Determine the [X, Y] coordinate at the center of the cell enclosing the given text.  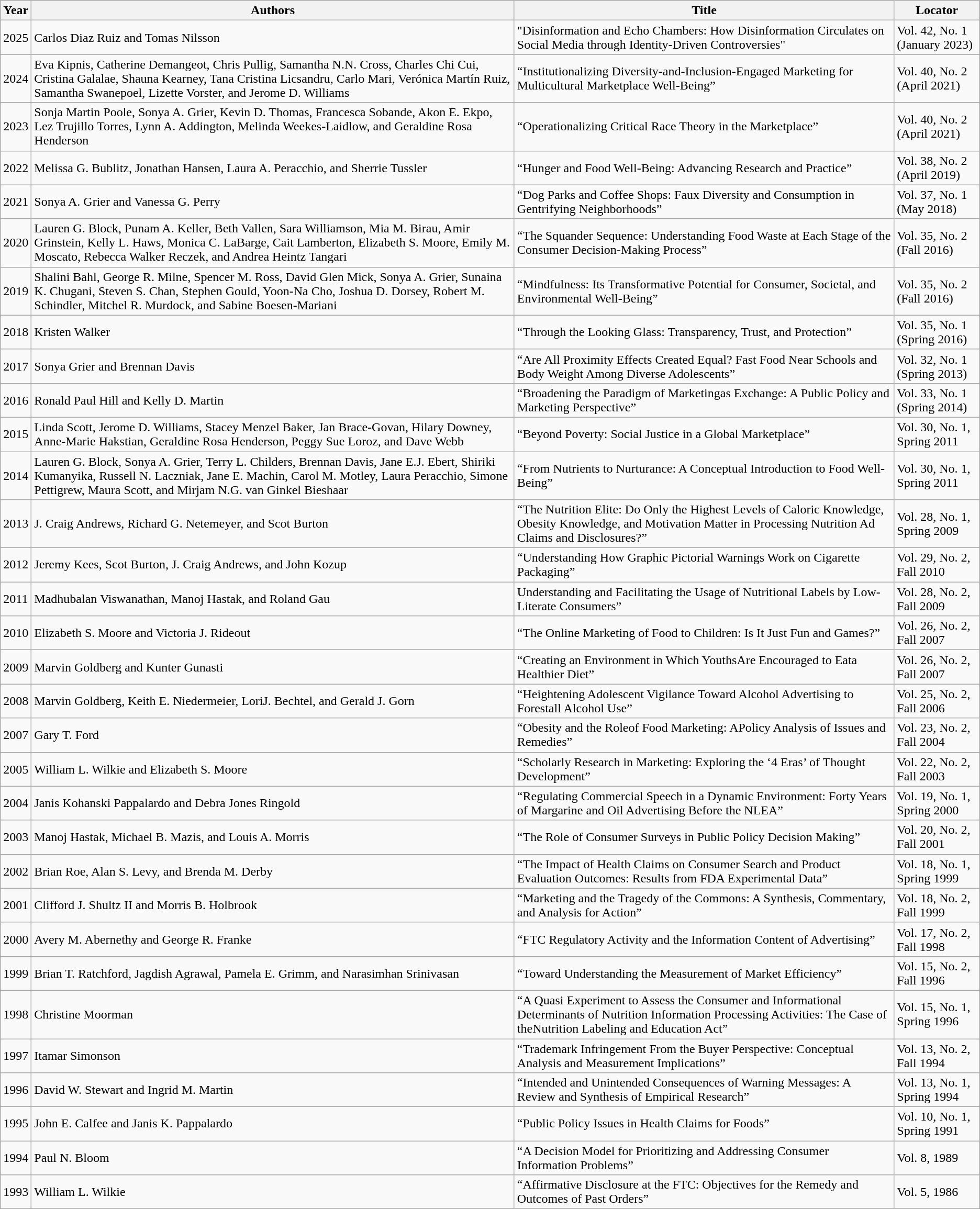
“Hunger and Food Well-Being: Advancing Research and Practice” [704, 167]
“Trademark Infringement From the Buyer Perspective: Conceptual Analysis and Measurement Implications” [704, 1055]
2005 [16, 769]
Brian T. Ratchford, Jagdish Agrawal, Pamela E. Grimm, and Narasimhan Srinivasan [273, 973]
“FTC Regulatory Activity and the Information Content of Advertising” [704, 939]
J. Craig Andrews, Richard G. Netemeyer, and Scot Burton [273, 524]
2024 [16, 79]
Vol. 35, No. 1 (Spring 2016) [937, 332]
Gary T. Ford [273, 735]
Janis Kohanski Pappalardo and Debra Jones Ringold [273, 803]
“Marketing and the Tragedy of the Commons: A Synthesis, Commentary, and Analysis for Action” [704, 905]
1993 [16, 1192]
Vol. 19, No. 1, Spring 2000 [937, 803]
Year [16, 10]
Paul N. Bloom [273, 1158]
Clifford J. Shultz II and Morris B. Holbrook [273, 905]
“Operationalizing Critical Race Theory in the Marketplace” [704, 127]
Vol. 13, No. 1, Spring 1994 [937, 1090]
“Creating an Environment in Which YouthsAre Encouraged to Eata Healthier Diet” [704, 667]
Avery M. Abernethy and George R. Franke [273, 939]
2008 [16, 701]
“Regulating Commercial Speech in a Dynamic Environment: Forty Years of Margarine and Oil Advertising Before the NLEA” [704, 803]
Sonya A. Grier and Vanessa G. Perry [273, 202]
Vol. 17, No. 2, Fall 1998 [937, 939]
Vol. 29, No. 2, Fall 2010 [937, 565]
2017 [16, 366]
Marvin Goldberg and Kunter Gunasti [273, 667]
“Broadening the Paradigm of Marketingas Exchange: A Public Policy and Marketing Perspective​” [704, 400]
“Public Policy Issues in Health Claims for Foods” [704, 1124]
“The Role of Consumer Surveys in Public Policy Decision Making” [704, 837]
1997 [16, 1055]
Marvin Goldberg, Keith E. Niedermeier, LoriJ. Bechtel, and Gerald J. Gorn [273, 701]
1999 [16, 973]
2023 [16, 127]
Jeremy Kees, Scot Burton, J. Craig Andrews, and John Kozup [273, 565]
2009 [16, 667]
“Understanding How Graphic Pictorial Warnings Work on Cigarette Packaging” [704, 565]
Christine Moorman [273, 1014]
“A Decision Model for Prioritizing and Addressing Consumer Information Problems” [704, 1158]
Vol. 22, No. 2, Fall 2003 [937, 769]
Vol. 20, No. 2, Fall 2001 [937, 837]
2007 [16, 735]
2011 [16, 599]
Vol. 10, No. 1, Spring 1991 [937, 1124]
Vol. 18, No. 1, Spring 1999 [937, 871]
2025 [16, 38]
Vol. 42, No. 1 (January 2023) [937, 38]
2010 [16, 633]
Vol. 28, No. 1, Spring 2009 [937, 524]
“Are All Proximity Effects Created Equal? Fast Food Near Schools and Body Weight Among Diverse Adolescents” [704, 366]
2012 [16, 565]
“Intended and Unintended Consequences of Warning Messages: A Review and Synthesis of Empirical Research” [704, 1090]
Elizabeth S. Moore and Victoria J. Rideout [273, 633]
Ronald Paul Hill and Kelly D. Martin [273, 400]
"Disinformation and Echo Chambers: How Disinformation Circulates on Social Media through Identity-Driven Controversies" [704, 38]
2013 [16, 524]
Understanding and Facilitating the Usage of Nutritional Labels by Low-Literate Consumers” [704, 599]
“The Squander Sequence: Understanding Food Waste at Each Stage of the Consumer Decision-Making Process” [704, 243]
Melissa G. Bublitz, Jonathan Hansen, Laura A. Peracchio, and Sherrie Tussler [273, 167]
2002 [16, 871]
Locator [937, 10]
“Obesity and the Roleof Food Marketing: APolicy Analysis of Issues and Remedies” [704, 735]
Kristen Walker [273, 332]
“Through the Looking Glass: Transparency, Trust, and Protection” [704, 332]
“Toward Understanding the Measurement of Market Efficiency” [704, 973]
“Beyond Poverty: Social Justice in a Global Marketplace​” [704, 434]
2004 [16, 803]
2018 [16, 332]
2015 [16, 434]
Title [704, 10]
Brian Roe, Alan S. Levy, and Brenda M. Derby [273, 871]
2001 [16, 905]
Vol. 23, No. 2, Fall 2004 [937, 735]
“Institutionalizing Diversity-and-Inclusion-Engaged Marketing for Multicultural Marketplace Well-Being” [704, 79]
Vol. 25, No. 2, Fall 2006 [937, 701]
Manoj Hastak, Michael B. Mazis, and Louis A. Morris [273, 837]
David W. Stewart and Ingrid M. Martin [273, 1090]
“The Impact of Health Claims on Consumer Search and Product Evaluation Outcomes: Results from FDA Experimental Data” [704, 871]
2021 [16, 202]
Vol. 15, No. 2, Fall 1996 [937, 973]
1998 [16, 1014]
Sonya Grier and Brennan Davis [273, 366]
Vol. 15, No. 1, Spring 1996 [937, 1014]
“Heightening Adolescent Vigilance Toward Alcohol Advertising to Forestall Alcohol Use” [704, 701]
Vol. 37, No. 1 (May 2018) [937, 202]
Vol. 8, 1989 [937, 1158]
“Scholarly Research in Marketing: Exploring the ‘4 Eras’ of Thought Development” [704, 769]
Vol. 28, No. 2, Fall 2009 [937, 599]
“From Nutrients to Nurturance: A Conceptual Introduction to Food Well-Being” [704, 475]
2000 [16, 939]
Vol. 33, No. 1 (Spring 2014) [937, 400]
“Mindfulness: Its Transformative Potential for Consumer, Societal, and Environmental Well-Being” [704, 291]
Madhubalan Viswanathan, Manoj Hastak, and Roland Gau [273, 599]
John E. Calfee and Janis K. Pappalardo [273, 1124]
Vol. 5, 1986 [937, 1192]
1995 [16, 1124]
Vol. 38, No. 2 (April 2019) [937, 167]
2022 [16, 167]
2003 [16, 837]
Itamar Simonson [273, 1055]
2016 [16, 400]
Authors [273, 10]
William L. Wilkie and Elizabeth S. Moore [273, 769]
“Affirmative Disclosure at the FTC: Objectives for the Remedy and Outcomes of Past Orders” [704, 1192]
2019 [16, 291]
William L. Wilkie [273, 1192]
Vol. 32, No. 1 (Spring 2013) [937, 366]
Carlos Diaz Ruiz and Tomas Nilsson [273, 38]
2020 [16, 243]
1994 [16, 1158]
2014 [16, 475]
“The Online Marketing of Food to Children: Is It Just Fun and Games?” [704, 633]
“Dog Parks and Coffee Shops: Faux Diversity and Consumption in Gentrifying Neighborhoods” [704, 202]
Vol. 13, No. 2, Fall 1994 [937, 1055]
1996 [16, 1090]
Vol. 18, No. 2, Fall 1999 [937, 905]
